Output the (X, Y) coordinate of the center of the cell containing the given text.  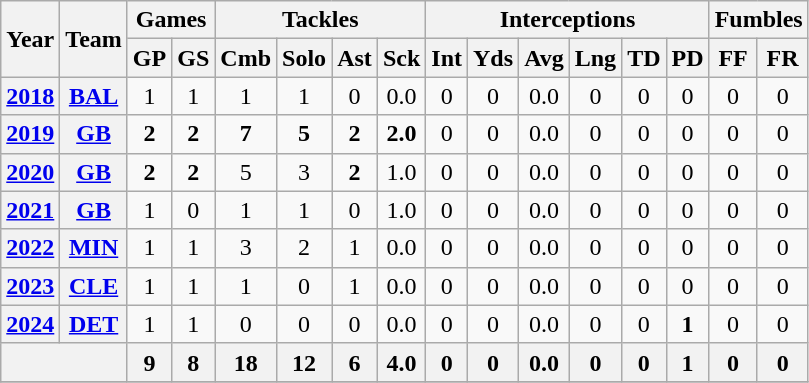
BAL (94, 96)
Interceptions (568, 20)
Yds (494, 58)
Solo (304, 58)
Avg (544, 58)
Sck (401, 58)
Team (94, 39)
Int (447, 58)
2.0 (401, 134)
DET (94, 324)
2023 (30, 286)
12 (304, 362)
2018 (30, 96)
4.0 (401, 362)
CLE (94, 286)
TD (644, 58)
GS (194, 58)
Cmb (246, 58)
Fumbles (758, 20)
FF (733, 58)
MIN (94, 248)
PD (688, 58)
Year (30, 39)
2022 (30, 248)
GP (149, 58)
2019 (30, 134)
7 (246, 134)
8 (194, 362)
6 (355, 362)
9 (149, 362)
2020 (30, 172)
FR (782, 58)
2024 (30, 324)
2021 (30, 210)
18 (246, 362)
Tackles (320, 20)
Ast (355, 58)
Games (170, 20)
Lng (595, 58)
